Identify which cell holds the provided text, then report its (x, y) central coordinate. 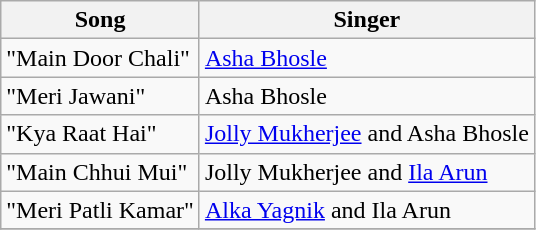
"Main Chhui Mui" (100, 172)
"Meri Patli Kamar" (100, 210)
Jolly Mukherjee and Asha Bhosle (366, 134)
Alka Yagnik and Ila Arun (366, 210)
Song (100, 20)
"Kya Raat Hai" (100, 134)
"Main Door Chali" (100, 58)
Jolly Mukherjee and Ila Arun (366, 172)
Singer (366, 20)
"Meri Jawani" (100, 96)
